Capture the cell that displays the provided text and extract its [x, y] central coordinate. 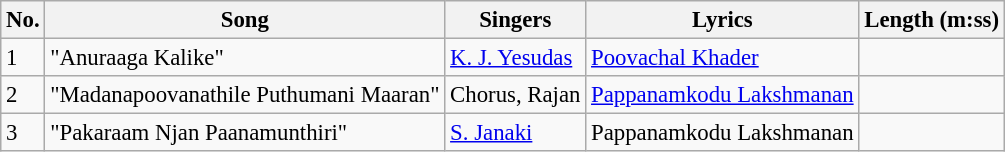
"Anuraaga Kalike" [245, 58]
2 [23, 95]
No. [23, 20]
Song [245, 20]
Poovachal Khader [722, 58]
"Madanapoovanathile Puthumani Maaran" [245, 95]
K. J. Yesudas [516, 58]
Length (m:ss) [932, 20]
Lyrics [722, 20]
1 [23, 58]
3 [23, 133]
"Pakaraam Njan Paanamunthiri" [245, 133]
Chorus, Rajan [516, 95]
S. Janaki [516, 133]
Singers [516, 20]
